Identify which cell holds the provided text, then report its [x, y] central coordinate. 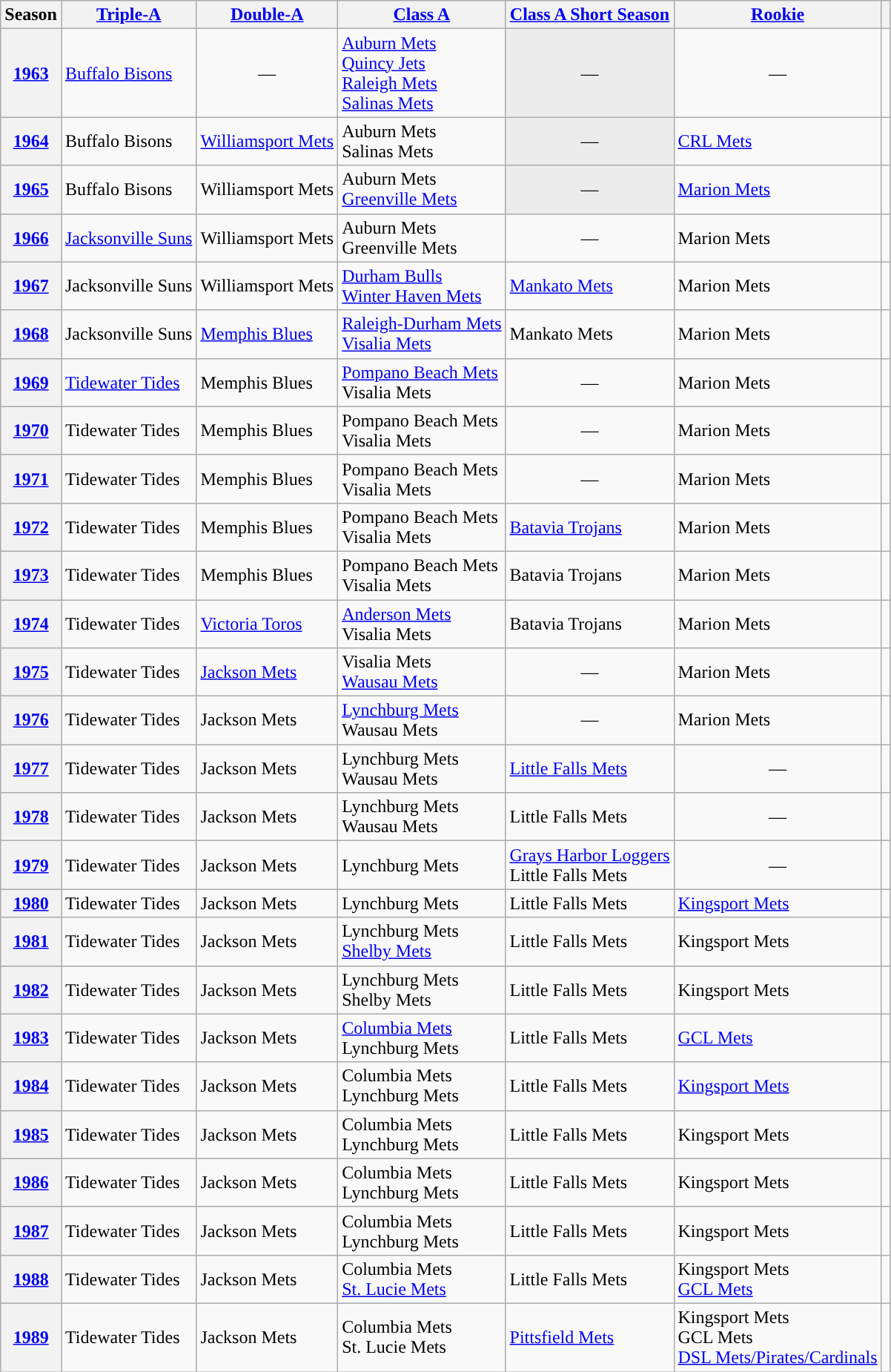
Kingsport MetsGCL Mets [778, 1279]
1975 [31, 672]
1969 [31, 383]
1982 [31, 989]
1976 [31, 721]
Season [31, 15]
Auburn MetsQuincy JetsRaleigh MetsSalinas Mets [422, 73]
1974 [31, 623]
Durham BullsWinter Haven Mets [422, 286]
Triple-A [128, 15]
Anderson MetsVisalia Mets [422, 623]
Kingsport MetsGCL MetsDSL Mets/Pirates/Cardinals [778, 1337]
1989 [31, 1337]
CRL Mets [778, 141]
Visalia MetsWausau Mets [422, 672]
1971 [31, 479]
1972 [31, 527]
1970 [31, 430]
1978 [31, 817]
1977 [31, 768]
GCL Mets [778, 1038]
Rookie [778, 15]
1988 [31, 1279]
1984 [31, 1086]
1987 [31, 1231]
1965 [31, 190]
Victoria Toros [267, 623]
Class A [422, 15]
Auburn MetsSalinas Mets [422, 141]
Class A Short Season [590, 15]
1966 [31, 237]
1983 [31, 1038]
Raleigh-Durham MetsVisalia Mets [422, 334]
Grays Harbor LoggersLittle Falls Mets [590, 865]
1985 [31, 1135]
1986 [31, 1182]
1967 [31, 286]
Pittsfield Mets [590, 1337]
1963 [31, 73]
1968 [31, 334]
1973 [31, 575]
Double-A [267, 15]
1979 [31, 865]
1980 [31, 903]
1981 [31, 942]
1964 [31, 141]
